Output the [x, y] coordinate of the center of the cell containing the given text.  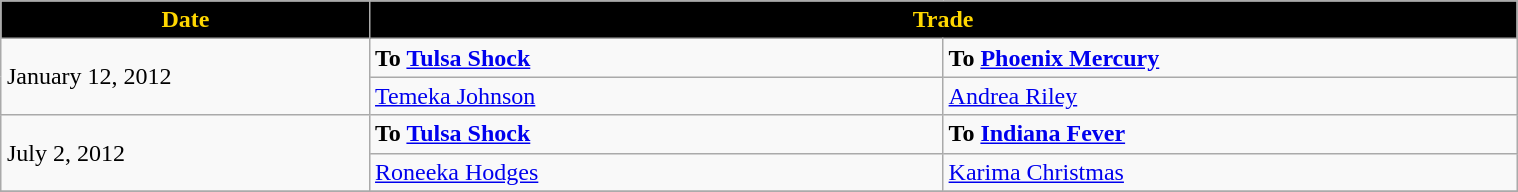
July 2, 2012 [185, 153]
Andrea Riley [1230, 96]
To Phoenix Mercury [1230, 58]
To Indiana Fever [1230, 134]
Roneeka Hodges [657, 172]
Karima Christmas [1230, 172]
January 12, 2012 [185, 77]
Trade [944, 20]
Temeka Johnson [657, 96]
Date [185, 20]
